Return (X, Y) of the center of cell containing provided text 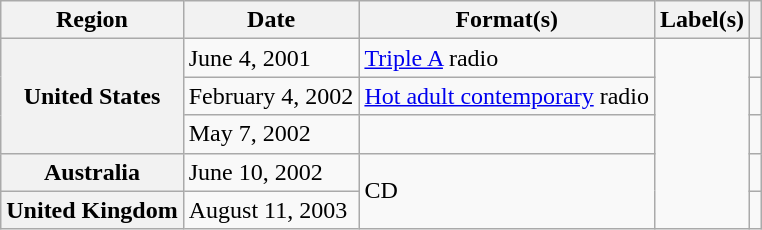
June 10, 2002 (271, 172)
United States (92, 96)
Triple A radio (507, 58)
CD (507, 191)
Date (271, 20)
August 11, 2003 (271, 210)
Label(s) (702, 20)
June 4, 2001 (271, 58)
Region (92, 20)
Format(s) (507, 20)
Australia (92, 172)
United Kingdom (92, 210)
February 4, 2002 (271, 96)
Hot adult contemporary radio (507, 96)
May 7, 2002 (271, 134)
